For the text-containing cell, return its midpoint in [x, y] coordinate format. 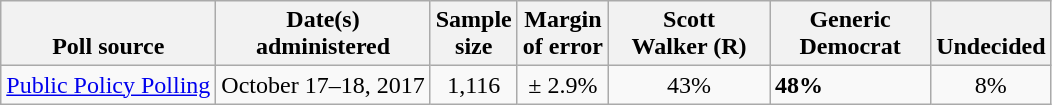
43% [690, 85]
Public Policy Polling [108, 85]
Marginof error [562, 34]
ScottWalker (R) [690, 34]
Date(s)administered [323, 34]
± 2.9% [562, 85]
Samplesize [474, 34]
Undecided [991, 34]
8% [991, 85]
48% [850, 85]
Poll source [108, 34]
GenericDemocrat [850, 34]
1,116 [474, 85]
October 17–18, 2017 [323, 85]
